Provide the [x, y] coordinate of the cell's center where the given text is located.  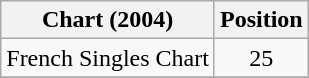
Position [261, 20]
French Singles Chart [108, 58]
25 [261, 58]
Chart (2004) [108, 20]
